Return [x, y] of the center of cell containing provided text 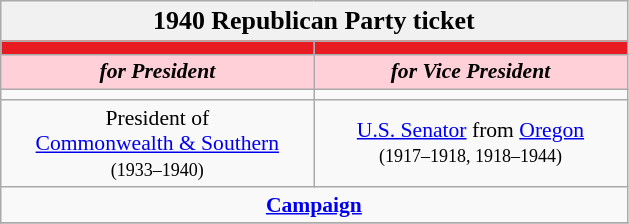
for President [158, 72]
Campaign [314, 205]
President ofCommonwealth & Southern(1933–1940) [158, 144]
1940 Republican Party ticket [314, 21]
U.S. Senator from Oregon(1917–1918, 1918–1944) [470, 144]
for Vice President [470, 72]
